Provide the [X, Y] coordinate of the cell's center where the given text is located.  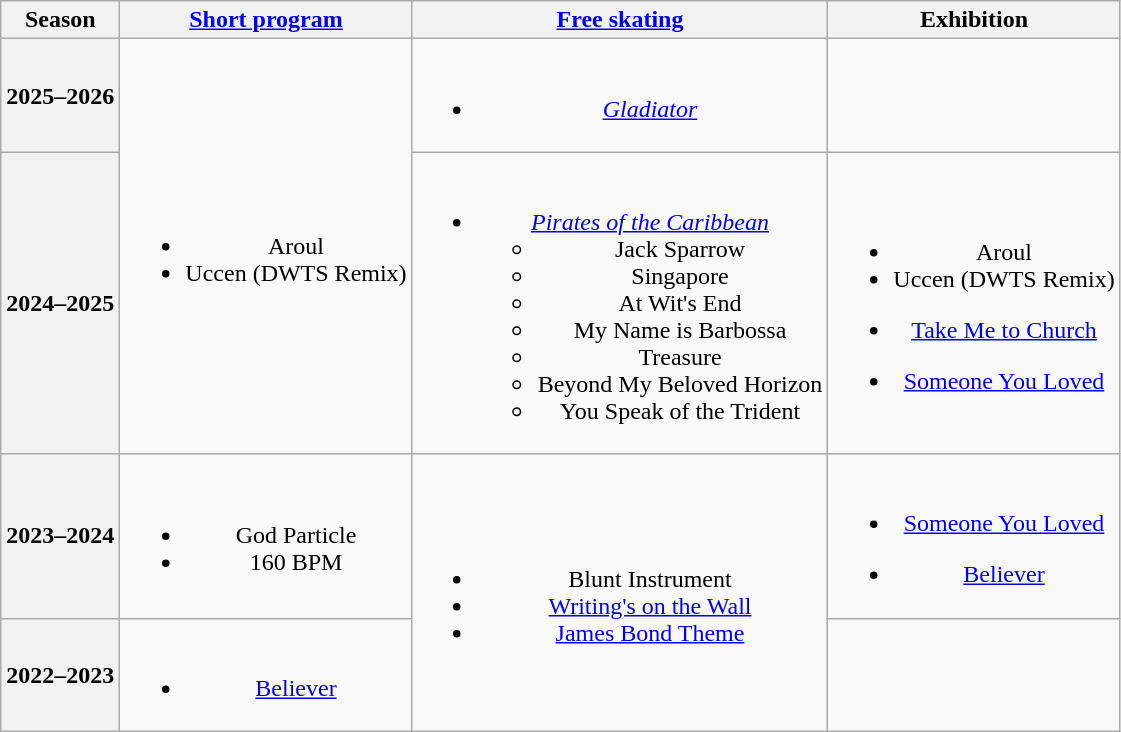
2022–2023 [60, 674]
Someone You Loved Believer [974, 536]
Blunt Instrument Writing's on the Wall James Bond Theme [620, 592]
Free skating [620, 20]
AroulUccen (DWTS Remix) Take Me to Church Someone You Loved [974, 303]
God Particle 160 BPM [266, 536]
Season [60, 20]
Short program [266, 20]
Believer [266, 674]
2023–2024 [60, 536]
2024–2025 [60, 303]
Exhibition [974, 20]
2025–2026 [60, 96]
Gladiator [620, 96]
Pirates of the CaribbeanJack SparrowSingaporeAt Wit's End My Name is BarbossaTreasureBeyond My Beloved HorizonYou Speak of the Trident [620, 303]
AroulUccen (DWTS Remix) [266, 246]
